Locate the cell with the specified text and output its [X, Y] center coordinate. 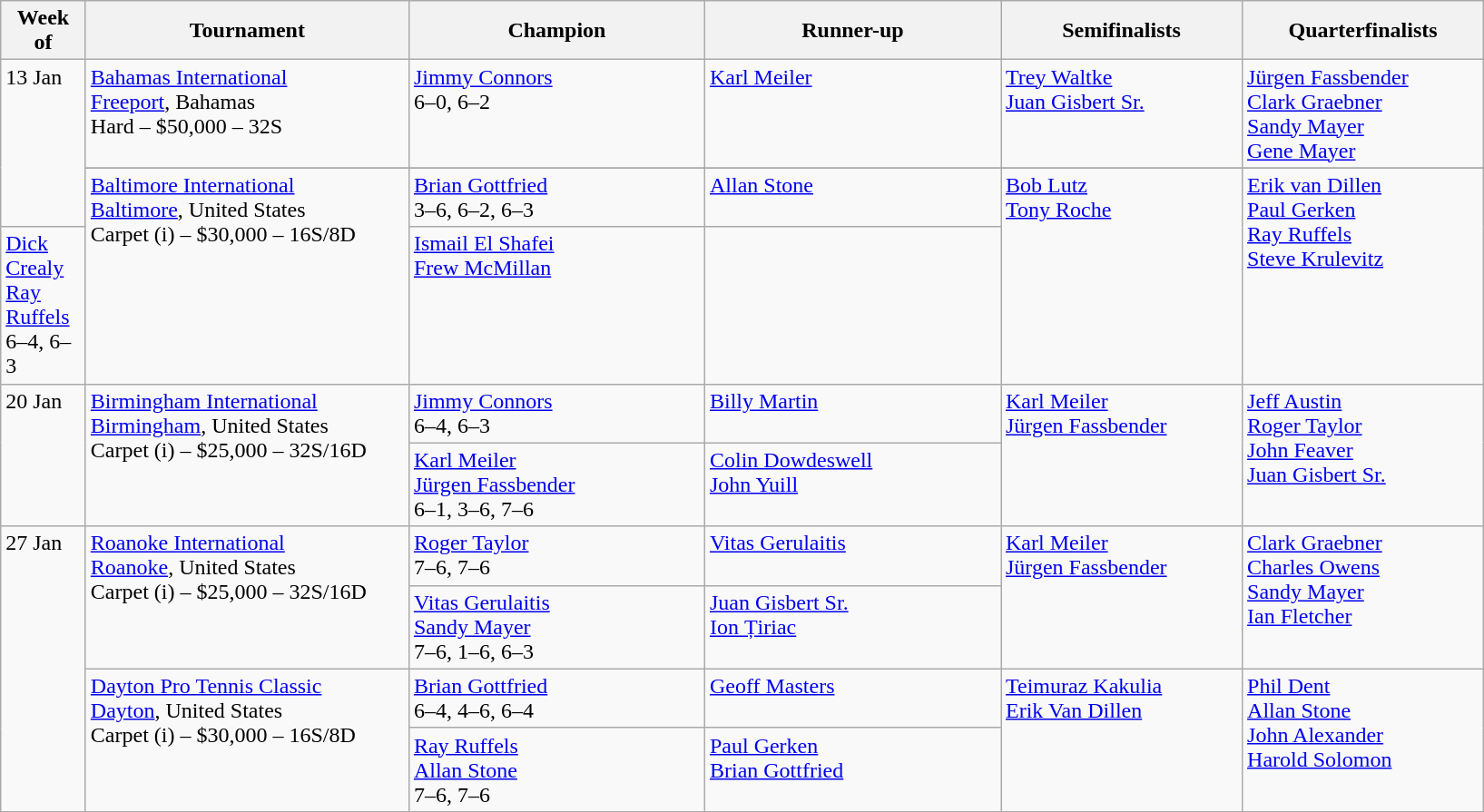
Week of [44, 31]
Ismail El Shafei Frew McMillan [556, 305]
Billy Martin [852, 414]
20 Jan [44, 455]
Roger Taylor 7–6, 7–6 [556, 555]
27 Jan [44, 669]
Brian Gottfried 6–4, 4–6, 6–4 [556, 699]
Brian Gottfried 3–6, 6–2, 6–3 [556, 198]
Trey Waltke Juan Gisbert Sr. [1121, 114]
Jeff Austin Roger Taylor John Feaver Juan Gisbert Sr. [1363, 455]
Champion [556, 31]
Birmingham International Birmingham, United States Carpet (i) – $25,000 – 32S/16D [247, 455]
Colin Dowdeswell John Yuill [852, 484]
13 Jan [44, 143]
Teimuraz Kakulia Erik Van Dillen [1121, 740]
Paul Gerken Brian Gottfried [852, 769]
Dayton Pro Tennis Classic Dayton, United States Carpet (i) – $30,000 – 16S/8D [247, 740]
Vitas Gerulaitis Sandy Mayer 7–6, 1–6, 6–3 [556, 627]
Geoff Masters [852, 699]
Bahamas International Freeport, Bahamas Hard – $50,000 – 32S [247, 114]
Vitas Gerulaitis [852, 555]
Erik van Dillen Paul Gerken Ray Ruffels Steve Krulevitz [1363, 276]
Phil Dent Allan Stone John Alexander Harold Solomon [1363, 740]
Jimmy Connors 6–0, 6–2 [556, 114]
Clark Graebner Charles Owens Sandy Mayer Ian Fletcher [1363, 597]
Tournament [247, 31]
Juan Gisbert Sr. Ion Țiriac [852, 627]
Ray Ruffels Allan Stone 7–6, 7–6 [556, 769]
Jimmy Connors 6–4, 6–3 [556, 414]
Runner-up [852, 31]
Semifinalists [1121, 31]
Jürgen Fassbender Clark Graebner Sandy Mayer Gene Mayer [1363, 114]
Roanoke International Roanoke, United States Carpet (i) – $25,000 – 32S/16D [247, 597]
Quarterfinalists [1363, 31]
Dick Crealy Ray Ruffels 6–4, 6–3 [44, 305]
Bob Lutz Tony Roche [1121, 276]
Karl Meiler [852, 114]
Allan Stone [852, 198]
Baltimore International Baltimore, United States Carpet (i) – $30,000 – 16S/8D [247, 276]
Karl Meiler Jürgen Fassbender 6–1, 3–6, 7–6 [556, 484]
